Find where the given text appears and provide that cell's center as [X, Y] coordinate. 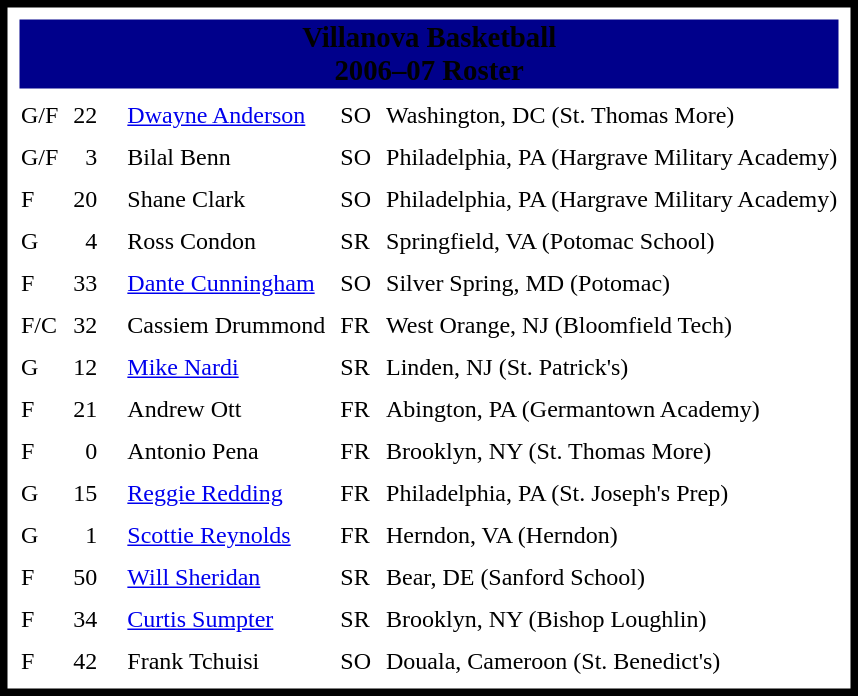
Antonio Pena [226, 451]
Philadelphia, PA (St. Joseph's Prep) [612, 493]
Bilal Benn [226, 157]
Reggie Redding [226, 493]
3 [86, 157]
Andrew Ott [226, 409]
1 [86, 535]
34 [86, 619]
Frank Tchuisi [226, 661]
Abington, PA (Germantown Academy) [612, 409]
Scottie Reynolds [226, 535]
West Orange, NJ (Bloomfield Tech) [612, 325]
Dwayne Anderson [226, 115]
Dante Cunningham [226, 283]
Ross Condon [226, 241]
Herndon, VA (Herndon) [612, 535]
Will Sheridan [226, 577]
Brooklyn, NY (Bishop Loughlin) [612, 619]
42 [86, 661]
Shane Clark [226, 199]
0 [86, 451]
Mike Nardi [226, 367]
Silver Spring, MD (Potomac) [612, 283]
32 [86, 325]
21 [86, 409]
Villanova Basketball2006–07 Roster [430, 54]
4 [86, 241]
F/C [40, 325]
Bear, DE (Sanford School) [612, 577]
Curtis Sumpter [226, 619]
Douala, Cameroon (St. Benedict's) [612, 661]
12 [86, 367]
50 [86, 577]
22 [86, 115]
Springfield, VA (Potomac School) [612, 241]
Cassiem Drummond [226, 325]
15 [86, 493]
33 [86, 283]
Washington, DC (St. Thomas More) [612, 115]
20 [86, 199]
Linden, NJ (St. Patrick's) [612, 367]
Brooklyn, NY (St. Thomas More) [612, 451]
